Pinpoint the cell where the given text exists, returning its [x, y] midpoint coordinate. 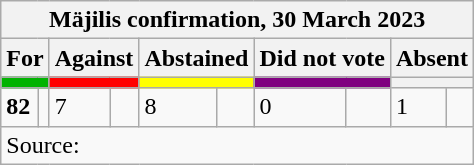
Mäjilis confirmation, 30 March 2023 [238, 20]
8 [178, 107]
0 [300, 107]
Against [94, 58]
82 [20, 107]
Did not vote [322, 58]
Abstained [196, 58]
For [25, 58]
7 [80, 107]
Source: [238, 145]
1 [418, 107]
Absent [432, 58]
